Pinpoint the cell where the given text exists, returning its (X, Y) midpoint coordinate. 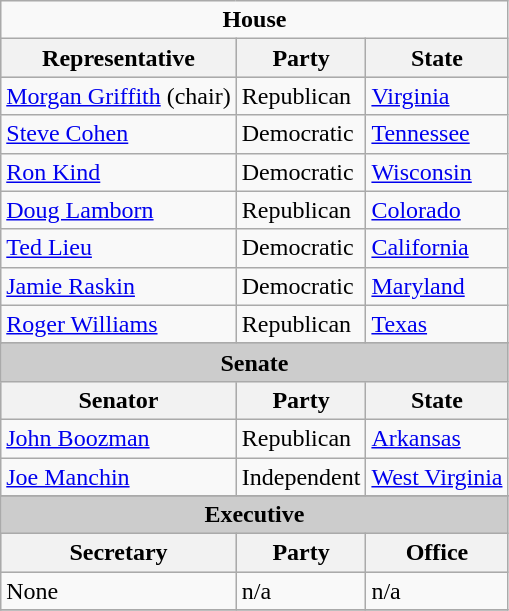
California (437, 248)
Roger Williams (118, 324)
None (118, 591)
House (254, 20)
Executive (254, 515)
Doug Lamborn (118, 210)
Joe Manchin (118, 477)
Senate (254, 362)
Wisconsin (437, 172)
Colorado (437, 210)
Secretary (118, 553)
Office (437, 553)
Morgan Griffith (chair) (118, 96)
Representative (118, 58)
Tennessee (437, 134)
Texas (437, 324)
Independent (301, 477)
Steve Cohen (118, 134)
West Virginia (437, 477)
Ron Kind (118, 172)
Jamie Raskin (118, 286)
Virginia (437, 96)
Arkansas (437, 438)
John Boozman (118, 438)
Maryland (437, 286)
Ted Lieu (118, 248)
Senator (118, 400)
